Identify which cell holds the provided text, then report its [X, Y] central coordinate. 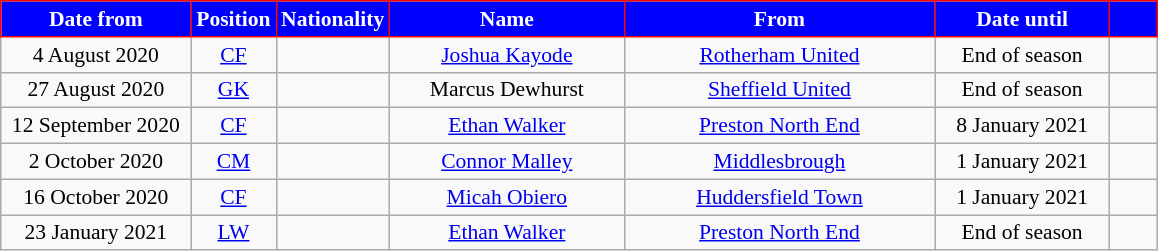
4 August 2020 [96, 55]
23 January 2021 [96, 233]
Joshua Kayode [506, 55]
27 August 2020 [96, 90]
Name [506, 19]
Position [234, 19]
Date until [1022, 19]
2 October 2020 [96, 162]
Huddersfield Town [779, 197]
CM [234, 162]
Connor Malley [506, 162]
Micah Obiero [506, 197]
From [779, 19]
Rotherham United [779, 55]
16 October 2020 [96, 197]
Middlesbrough [779, 162]
LW [234, 233]
8 January 2021 [1022, 126]
12 September 2020 [96, 126]
Sheffield United [779, 90]
Date from [96, 19]
GK [234, 90]
Marcus Dewhurst [506, 90]
Nationality [332, 19]
